Search for the cell housing the specified text and yield its [x, y] center coordinate. 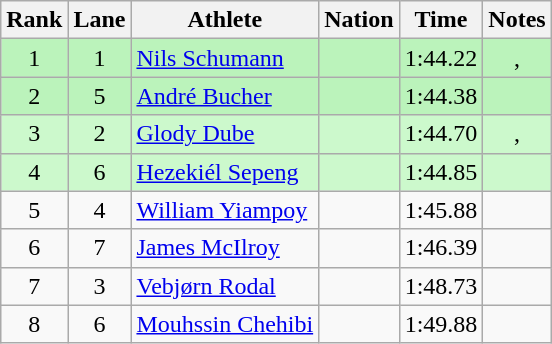
Rank [34, 20]
1:49.88 [441, 324]
Nils Schumann [225, 58]
1:44.22 [441, 58]
William Yiampoy [225, 210]
Vebjørn Rodal [225, 286]
Nation [359, 20]
1:44.85 [441, 172]
Time [441, 20]
Athlete [225, 20]
8 [34, 324]
1:45.88 [441, 210]
Mouhssin Chehibi [225, 324]
Hezekiél Sepeng [225, 172]
1:44.38 [441, 96]
1:48.73 [441, 286]
Glody Dube [225, 134]
1:46.39 [441, 248]
André Bucher [225, 96]
Lane [100, 20]
1:44.70 [441, 134]
James McIlroy [225, 248]
Notes [517, 20]
